Provide the [X, Y] coordinate of the cell's center where the given text is located.  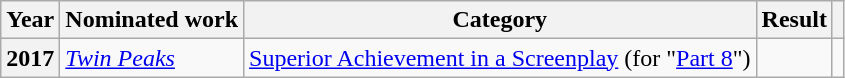
Result [794, 20]
2017 [30, 58]
Superior Achievement in a Screenplay (for "Part 8") [500, 58]
Twin Peaks [152, 58]
Category [500, 20]
Year [30, 20]
Nominated work [152, 20]
